Pinpoint the cell where the given text exists, returning its (X, Y) midpoint coordinate. 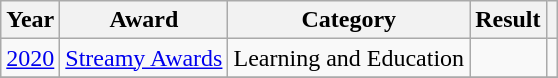
Learning and Education (349, 58)
Result (508, 20)
Award (144, 20)
Category (349, 20)
Year (30, 20)
Streamy Awards (144, 58)
2020 (30, 58)
